Scan for the cell matching the given text and deliver its (X, Y) coordinate at center. 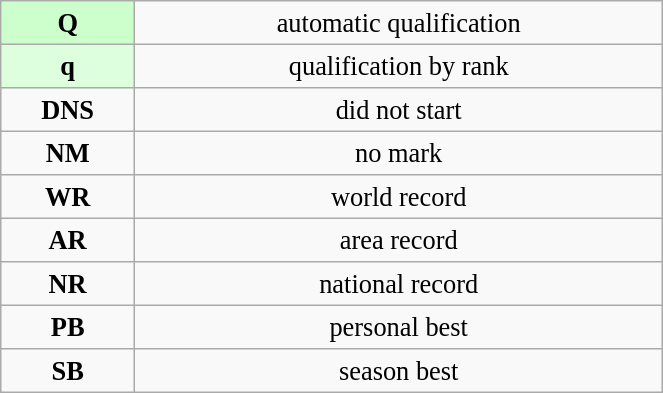
world record (399, 197)
national record (399, 284)
did not start (399, 109)
no mark (399, 153)
DNS (68, 109)
AR (68, 240)
personal best (399, 327)
qualification by rank (399, 66)
q (68, 66)
NR (68, 284)
area record (399, 240)
SB (68, 371)
PB (68, 327)
WR (68, 197)
automatic qualification (399, 22)
NM (68, 153)
season best (399, 371)
Q (68, 22)
